Scan for the cell matching the given text and deliver its (x, y) coordinate at center. 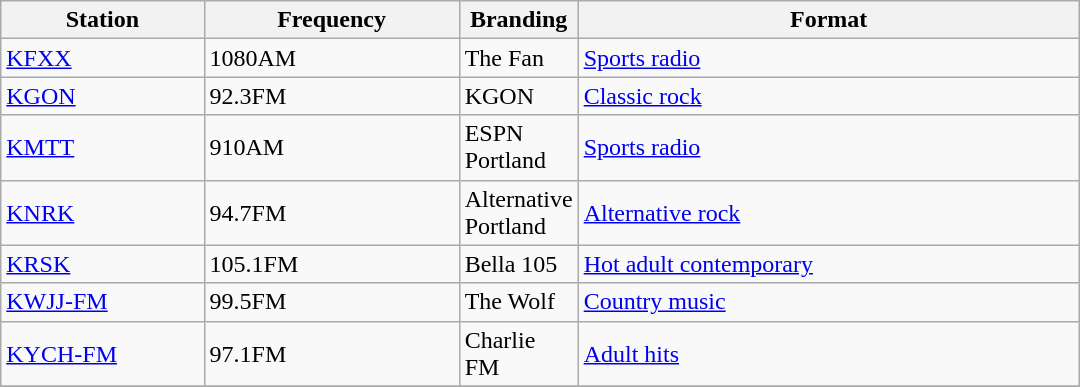
Format (828, 20)
ESPN Portland (518, 148)
Alternative rock (828, 212)
KYCH-FM (102, 354)
KWJJ-FM (102, 302)
KNRK (102, 212)
97.1FM (332, 354)
KFXX (102, 58)
Bella 105 (518, 264)
The Wolf (518, 302)
Country music (828, 302)
1080AM (332, 58)
KRSK (102, 264)
KMTT (102, 148)
Frequency (332, 20)
99.5FM (332, 302)
910AM (332, 148)
105.1FM (332, 264)
Hot adult contemporary (828, 264)
Branding (518, 20)
The Fan (518, 58)
94.7FM (332, 212)
Classic rock (828, 96)
Alternative Portland (518, 212)
Adult hits (828, 354)
Charlie FM (518, 354)
92.3FM (332, 96)
Station (102, 20)
